From the cell containing the given text, extract its center point as [X, Y] coordinate. 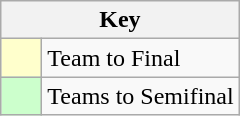
Key [120, 20]
Teams to Semifinal [140, 96]
Team to Final [140, 58]
